Pinpoint the cell where the given text exists, returning its [x, y] midpoint coordinate. 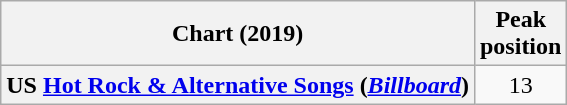
Peakposition [520, 34]
13 [520, 85]
US Hot Rock & Alternative Songs (Billboard) [238, 85]
Chart (2019) [238, 34]
